Pinpoint the cell where the given text exists, returning its (x, y) midpoint coordinate. 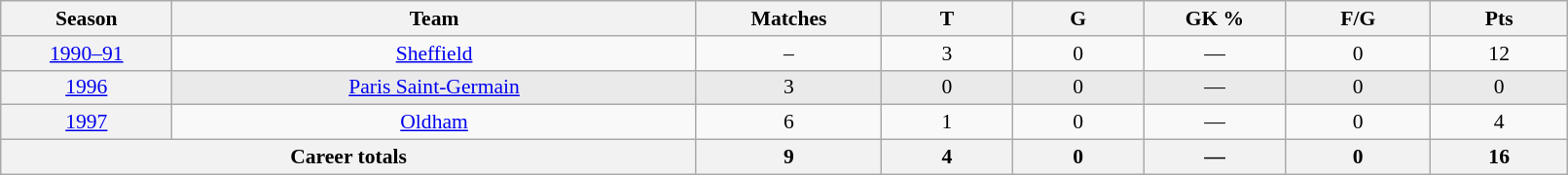
9 (788, 157)
Oldham (434, 122)
16 (1499, 157)
GK % (1215, 18)
1996 (87, 87)
Matches (788, 18)
T (948, 18)
12 (1499, 53)
Sheffield (434, 53)
1997 (87, 122)
Season (87, 18)
1990–91 (87, 53)
Team (434, 18)
Career totals (348, 157)
F/G (1358, 18)
6 (788, 122)
G (1078, 18)
1 (948, 122)
Paris Saint-Germain (434, 87)
Pts (1499, 18)
– (788, 53)
